Search for the cell housing the specified text and yield its (X, Y) center coordinate. 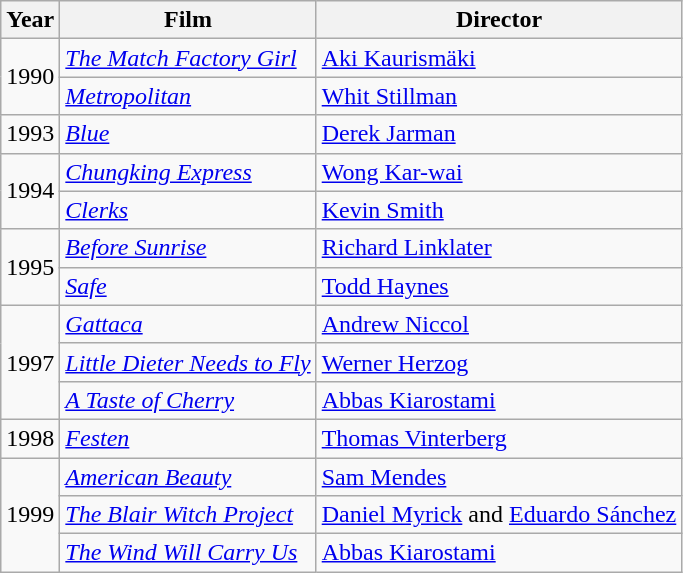
1995 (30, 267)
Chungking Express (188, 172)
Daniel Myrick and Eduardo Sánchez (499, 515)
The Wind Will Carry Us (188, 553)
Wong Kar-wai (499, 172)
Whit Stillman (499, 96)
1997 (30, 362)
Film (188, 20)
Sam Mendes (499, 477)
Werner Herzog (499, 362)
Thomas Vinterberg (499, 438)
Clerks (188, 210)
The Blair Witch Project (188, 515)
1990 (30, 77)
The Match Factory Girl (188, 58)
1994 (30, 191)
1998 (30, 438)
Year (30, 20)
Gattaca (188, 324)
American Beauty (188, 477)
1999 (30, 515)
Little Dieter Needs to Fly (188, 362)
Blue (188, 134)
A Taste of Cherry (188, 400)
Todd Haynes (499, 286)
Metropolitan (188, 96)
1993 (30, 134)
Aki Kaurismäki (499, 58)
Andrew Niccol (499, 324)
Festen (188, 438)
Director (499, 20)
Derek Jarman (499, 134)
Safe (188, 286)
Richard Linklater (499, 248)
Kevin Smith (499, 210)
Before Sunrise (188, 248)
